Provide the (X, Y) coordinate of the cell's center where the given text is located.  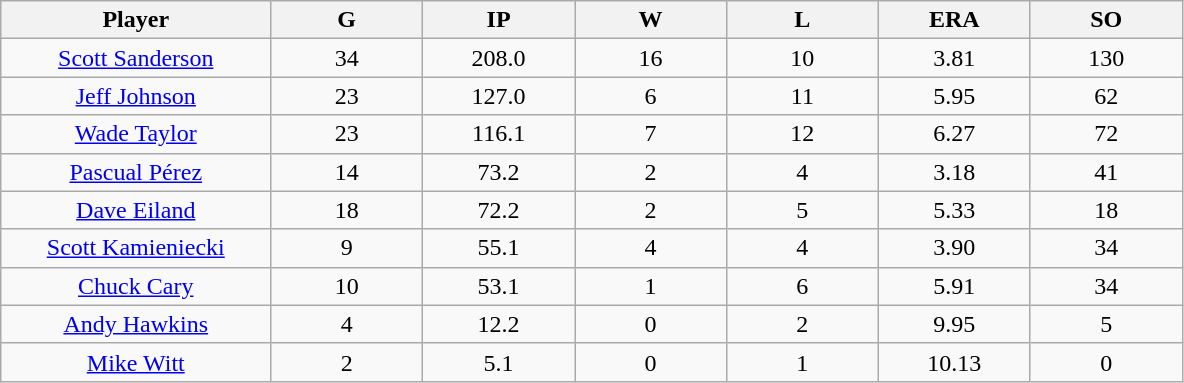
5.33 (954, 210)
3.81 (954, 58)
SO (1106, 20)
16 (651, 58)
9 (347, 248)
Jeff Johnson (136, 96)
116.1 (499, 134)
5.95 (954, 96)
73.2 (499, 172)
L (802, 20)
7 (651, 134)
12 (802, 134)
130 (1106, 58)
Dave Eiland (136, 210)
Scott Sanderson (136, 58)
Mike Witt (136, 362)
3.90 (954, 248)
G (347, 20)
11 (802, 96)
ERA (954, 20)
41 (1106, 172)
5.1 (499, 362)
5.91 (954, 286)
72 (1106, 134)
Player (136, 20)
127.0 (499, 96)
3.18 (954, 172)
Andy Hawkins (136, 324)
Scott Kamieniecki (136, 248)
55.1 (499, 248)
W (651, 20)
Pascual Pérez (136, 172)
62 (1106, 96)
208.0 (499, 58)
IP (499, 20)
53.1 (499, 286)
12.2 (499, 324)
10.13 (954, 362)
Wade Taylor (136, 134)
Chuck Cary (136, 286)
6.27 (954, 134)
9.95 (954, 324)
14 (347, 172)
72.2 (499, 210)
